Detect which cell encompasses the target text, then output its (x, y) center coordinate. 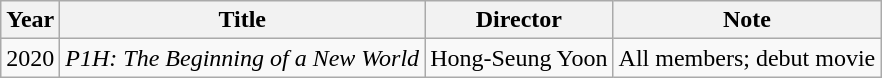
P1H: The Beginning of a New World (242, 58)
All members; debut movie (747, 58)
Hong-Seung Yoon (519, 58)
Note (747, 20)
Title (242, 20)
Year (30, 20)
2020 (30, 58)
Director (519, 20)
